Scan for the cell matching the given text and deliver its (x, y) coordinate at center. 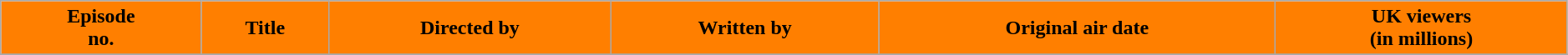
Directed by (470, 28)
UK viewers(in millions) (1422, 28)
Written by (745, 28)
Episodeno. (101, 28)
Title (265, 28)
Original air date (1078, 28)
